Search for the cell housing the specified text and yield its (x, y) center coordinate. 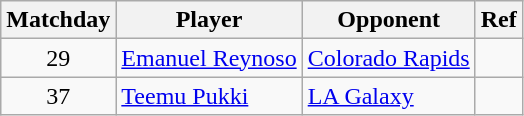
Matchday (58, 20)
Opponent (388, 20)
Teemu Pukki (209, 96)
Player (209, 20)
Emanuel Reynoso (209, 58)
LA Galaxy (388, 96)
29 (58, 58)
Colorado Rapids (388, 58)
Ref (498, 20)
37 (58, 96)
